Pinpoint the cell where the given text exists, returning its [x, y] midpoint coordinate. 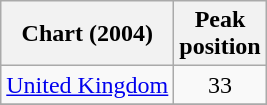
Chart (2004) [88, 34]
Peakposition [220, 34]
United Kingdom [88, 85]
33 [220, 85]
